Return (X, Y) of the center of cell containing provided text 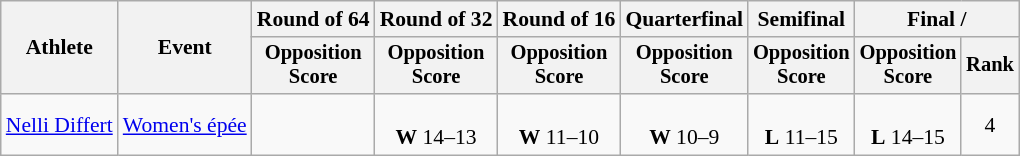
Round of 32 (436, 19)
Semifinal (802, 19)
Round of 64 (314, 19)
Event (185, 48)
Women's épée (185, 124)
L 14–15 (908, 124)
W 10–9 (684, 124)
Rank (990, 66)
Athlete (60, 48)
W 11–10 (560, 124)
W 14–13 (436, 124)
L 11–15 (802, 124)
Round of 16 (560, 19)
Nelli Differt (60, 124)
4 (990, 124)
Final / (937, 19)
Quarterfinal (684, 19)
